Extract the (x, y) coordinate from the center of the cell holding the provided text.  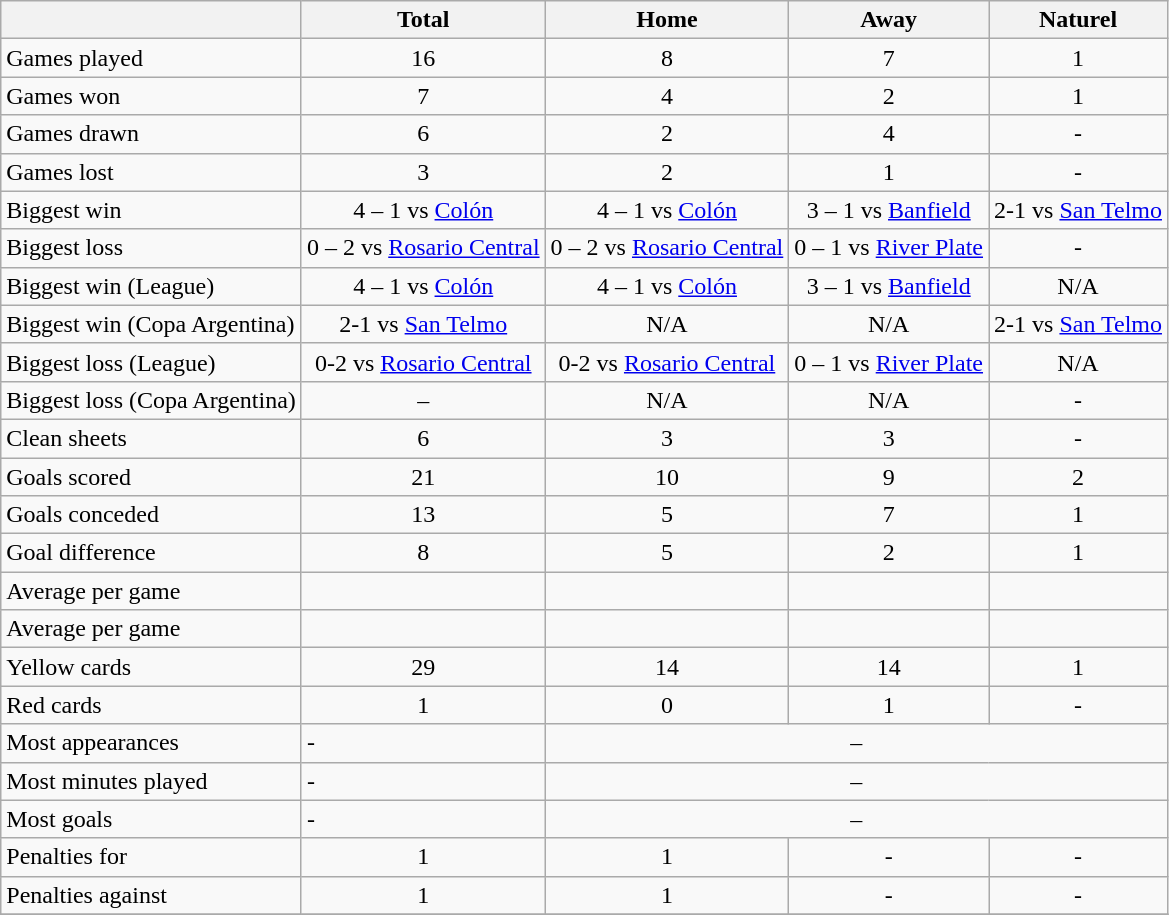
Goals conceded (152, 515)
10 (667, 477)
Clean sheets (152, 438)
Most minutes played (152, 781)
Red cards (152, 705)
29 (423, 667)
Total (423, 20)
9 (889, 477)
Biggest loss (Copa Argentina) (152, 400)
Yellow cards (152, 667)
Games played (152, 58)
Biggest win (Copa Argentina) (152, 324)
Away (889, 20)
Naturel (1078, 20)
Games won (152, 96)
Home (667, 20)
13 (423, 515)
Biggest win (152, 210)
Biggest win (League) (152, 286)
Most appearances (152, 743)
Penalties against (152, 895)
Biggest loss (152, 248)
Goals scored (152, 477)
Games drawn (152, 134)
Games lost (152, 172)
Penalties for (152, 857)
Most goals (152, 819)
Goal difference (152, 553)
Biggest loss (League) (152, 362)
0 (667, 705)
16 (423, 58)
21 (423, 477)
